Output the (X, Y) coordinate of the center of the cell containing the given text.  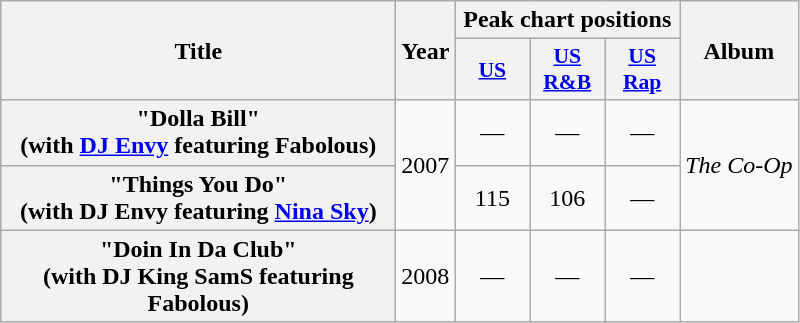
USR&B (568, 70)
Year (426, 50)
2008 (426, 276)
106 (568, 198)
"Things You Do" (with DJ Envy featuring Nina Sky) (198, 198)
115 (492, 198)
Album (739, 50)
2007 (426, 165)
US (492, 70)
"Dolla Bill"(with DJ Envy featuring Fabolous) (198, 132)
Title (198, 50)
"Doin In Da Club"(with DJ King SamS featuring Fabolous) (198, 276)
The Co-Op (739, 165)
Peak chart positions (568, 20)
USRap (642, 70)
